Search for the cell housing the specified text and yield its [x, y] center coordinate. 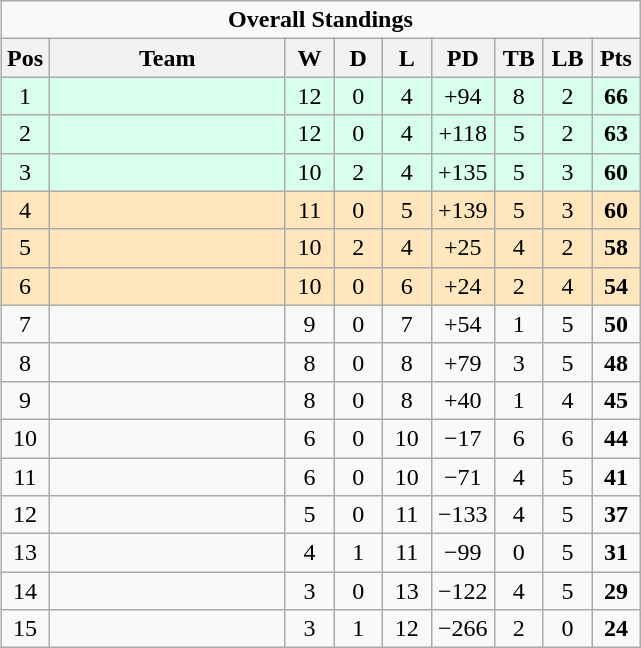
Pos [26, 58]
+135 [463, 172]
24 [616, 629]
Pts [616, 58]
−122 [463, 591]
+94 [463, 96]
+25 [463, 248]
+54 [463, 324]
+40 [463, 400]
15 [26, 629]
−266 [463, 629]
−17 [463, 438]
45 [616, 400]
+24 [463, 286]
−71 [463, 477]
D [358, 58]
Overall Standings [321, 20]
14 [26, 591]
66 [616, 96]
63 [616, 134]
58 [616, 248]
41 [616, 477]
PD [463, 58]
37 [616, 515]
L [406, 58]
TB [520, 58]
+79 [463, 362]
−133 [463, 515]
50 [616, 324]
W [310, 58]
29 [616, 591]
+139 [463, 210]
Team [167, 58]
48 [616, 362]
+118 [463, 134]
LB [568, 58]
31 [616, 553]
54 [616, 286]
44 [616, 438]
−99 [463, 553]
